Return (X, Y) of the center of cell containing provided text 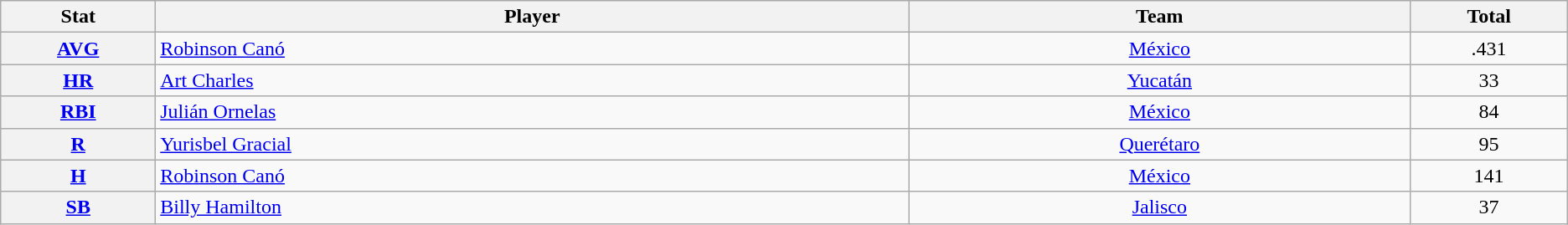
Querétaro (1159, 144)
Art Charles (533, 80)
RBI (79, 112)
HR (79, 80)
Player (533, 17)
37 (1489, 207)
SB (79, 207)
Yurisbel Gracial (533, 144)
Julián Ornelas (533, 112)
Yucatán (1159, 80)
95 (1489, 144)
33 (1489, 80)
Billy Hamilton (533, 207)
AVG (79, 49)
Stat (79, 17)
84 (1489, 112)
R (79, 144)
Total (1489, 17)
141 (1489, 176)
Team (1159, 17)
.431 (1489, 49)
Jalisco (1159, 207)
H (79, 176)
